Return [X, Y] of the center of cell containing provided text 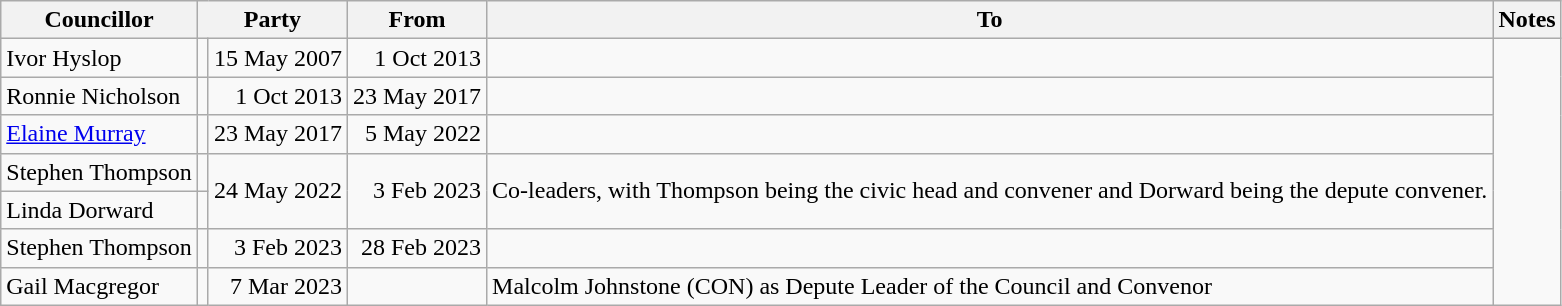
Ivor Hyslop [100, 58]
Elaine Murray [100, 134]
28 Feb 2023 [416, 248]
Ronnie Nicholson [100, 96]
5 May 2022 [416, 134]
Party [272, 20]
Malcolm Johnstone (CON) as Depute Leader of the Council and Convenor [990, 286]
From [416, 20]
To [990, 20]
24 May 2022 [278, 191]
Councillor [100, 20]
Linda Dorward [100, 210]
15 May 2007 [278, 58]
Co-leaders, with Thompson being the civic head and convener and Dorward being the depute convener. [990, 191]
7 Mar 2023 [278, 286]
Notes [1527, 20]
Gail Macgregor [100, 286]
